Return (x, y) of the center of cell containing provided text 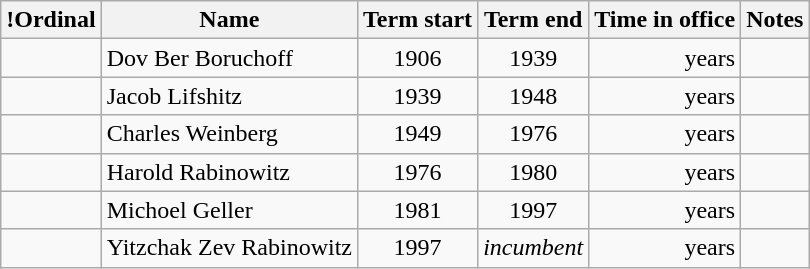
Name (229, 20)
1981 (417, 210)
Harold Rabinowitz (229, 172)
1906 (417, 58)
1949 (417, 134)
1948 (534, 96)
Charles Weinberg (229, 134)
Dov Ber Boruchoff (229, 58)
Term start (417, 20)
Jacob Lifshitz (229, 96)
Notes (775, 20)
!Ordinal (51, 20)
1980 (534, 172)
Term end (534, 20)
Time in office (665, 20)
Michoel Geller (229, 210)
incumbent (534, 248)
Yitzchak Zev Rabinowitz (229, 248)
